Provide the [X, Y] coordinate of the cell's center where the given text is located.  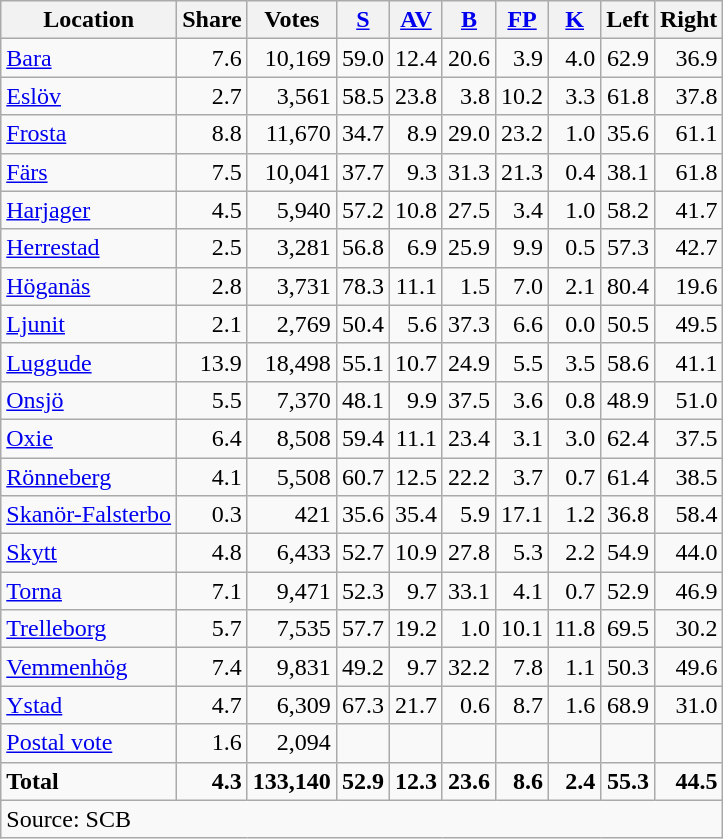
27.5 [468, 210]
58.5 [362, 96]
61.1 [688, 134]
35.4 [416, 515]
67.3 [362, 705]
1.1 [575, 667]
K [575, 20]
10.7 [416, 362]
3.0 [575, 438]
38.5 [688, 477]
21.7 [416, 705]
Ystad [89, 705]
33.1 [468, 591]
2,094 [292, 743]
41.7 [688, 210]
58.4 [688, 515]
5.7 [212, 629]
50.4 [362, 324]
4.7 [212, 705]
55.3 [628, 781]
7,370 [292, 400]
3.6 [522, 400]
27.8 [468, 553]
Frosta [89, 134]
37.7 [362, 172]
3.9 [522, 58]
Ljunit [89, 324]
41.1 [688, 362]
3.3 [575, 96]
10.9 [416, 553]
52.7 [362, 553]
4.5 [212, 210]
Skytt [89, 553]
7.4 [212, 667]
7.0 [522, 286]
FP [522, 20]
8.8 [212, 134]
55.1 [362, 362]
10.8 [416, 210]
54.9 [628, 553]
7.6 [212, 58]
Eslöv [89, 96]
3.5 [575, 362]
2.7 [212, 96]
S [362, 20]
78.3 [362, 286]
7.8 [522, 667]
58.6 [628, 362]
5.6 [416, 324]
Herrestad [89, 248]
31.3 [468, 172]
Location [89, 20]
0.8 [575, 400]
3.7 [522, 477]
12.5 [416, 477]
6.6 [522, 324]
23.2 [522, 134]
2,769 [292, 324]
3,731 [292, 286]
0.5 [575, 248]
58.2 [628, 210]
61.4 [628, 477]
22.2 [468, 477]
5.3 [522, 553]
21.3 [522, 172]
Postal vote [89, 743]
6,309 [292, 705]
Skanör-Falsterbo [89, 515]
10.1 [522, 629]
Total [89, 781]
37.8 [688, 96]
2.8 [212, 286]
Färs [89, 172]
31.0 [688, 705]
2.4 [575, 781]
59.4 [362, 438]
25.9 [468, 248]
Oxie [89, 438]
0.0 [575, 324]
8.6 [522, 781]
Luggude [89, 362]
44.0 [688, 553]
0.4 [575, 172]
3.1 [522, 438]
23.6 [468, 781]
13.9 [212, 362]
5,940 [292, 210]
4.0 [575, 58]
36.9 [688, 58]
69.5 [628, 629]
10.2 [522, 96]
18,498 [292, 362]
1.2 [575, 515]
10,041 [292, 172]
7.5 [212, 172]
3,561 [292, 96]
8.9 [416, 134]
6.4 [212, 438]
133,140 [292, 781]
Left [628, 20]
57.2 [362, 210]
Source: SCB [362, 819]
37.3 [468, 324]
5,508 [292, 477]
49.2 [362, 667]
Rönneberg [89, 477]
Onsjö [89, 400]
7.1 [212, 591]
8,508 [292, 438]
4.3 [212, 781]
34.7 [362, 134]
2.2 [575, 553]
49.6 [688, 667]
46.9 [688, 591]
30.2 [688, 629]
62.9 [628, 58]
50.5 [628, 324]
5.9 [468, 515]
421 [292, 515]
Harjager [89, 210]
51.0 [688, 400]
Bara [89, 58]
62.4 [628, 438]
50.3 [628, 667]
Right [688, 20]
42.7 [688, 248]
19.6 [688, 286]
9.3 [416, 172]
4.8 [212, 553]
Höganäs [89, 286]
Trelleborg [89, 629]
57.3 [628, 248]
3,281 [292, 248]
7,535 [292, 629]
59.0 [362, 58]
19.2 [416, 629]
12.3 [416, 781]
1.5 [468, 286]
Share [212, 20]
AV [416, 20]
Votes [292, 20]
9,831 [292, 667]
56.8 [362, 248]
8.7 [522, 705]
6,433 [292, 553]
24.9 [468, 362]
11,670 [292, 134]
Torna [89, 591]
3.8 [468, 96]
23.4 [468, 438]
49.5 [688, 324]
44.5 [688, 781]
29.0 [468, 134]
38.1 [628, 172]
12.4 [416, 58]
80.4 [628, 286]
B [468, 20]
6.9 [416, 248]
48.1 [362, 400]
2.5 [212, 248]
20.6 [468, 58]
Vemmenhög [89, 667]
11.8 [575, 629]
17.1 [522, 515]
60.7 [362, 477]
0.6 [468, 705]
23.8 [416, 96]
52.3 [362, 591]
36.8 [628, 515]
0.3 [212, 515]
32.2 [468, 667]
57.7 [362, 629]
9,471 [292, 591]
68.9 [628, 705]
3.4 [522, 210]
10,169 [292, 58]
48.9 [628, 400]
